Search for the cell housing the specified text and yield its [x, y] center coordinate. 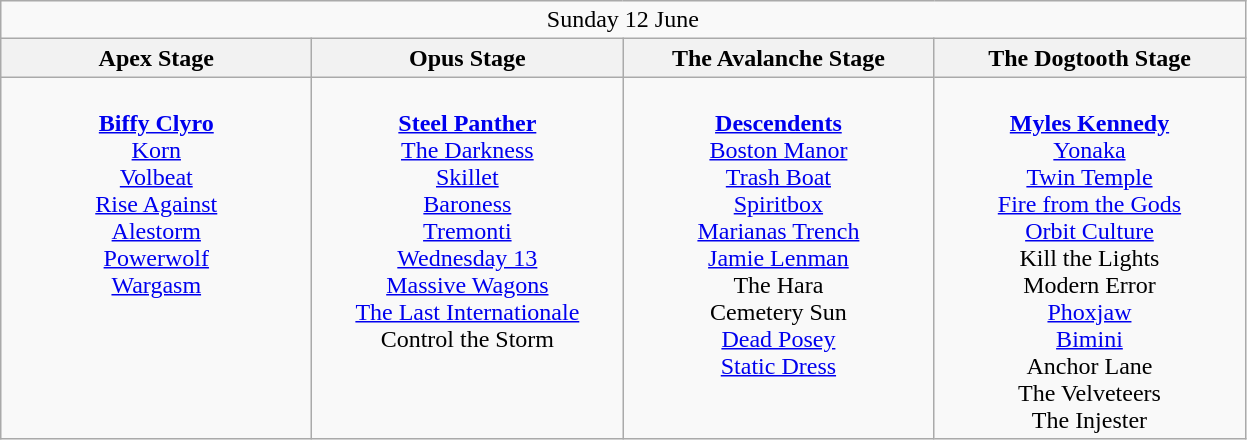
Descendents Boston Manor Trash Boat Spiritbox Marianas Trench Jamie Lenman The Hara Cemetery Sun Dead Posey Static Dress [778, 258]
The Avalanche Stage [778, 58]
Myles Kennedy Yonaka Twin Temple Fire from the Gods Orbit Culture Kill the Lights Modern Error Phoxjaw Bimini Anchor Lane The Velveteers The Injester [1090, 258]
Apex Stage [156, 58]
Biffy Clyro Korn Volbeat Rise Against Alestorm Powerwolf Wargasm [156, 258]
Steel Panther The Darkness Skillet Baroness Tremonti Wednesday 13 Massive Wagons The Last Internationale Control the Storm [468, 258]
Opus Stage [468, 58]
Sunday 12 June [623, 20]
The Dogtooth Stage [1090, 58]
